Pinpoint the cell where the given text exists, returning its (x, y) midpoint coordinate. 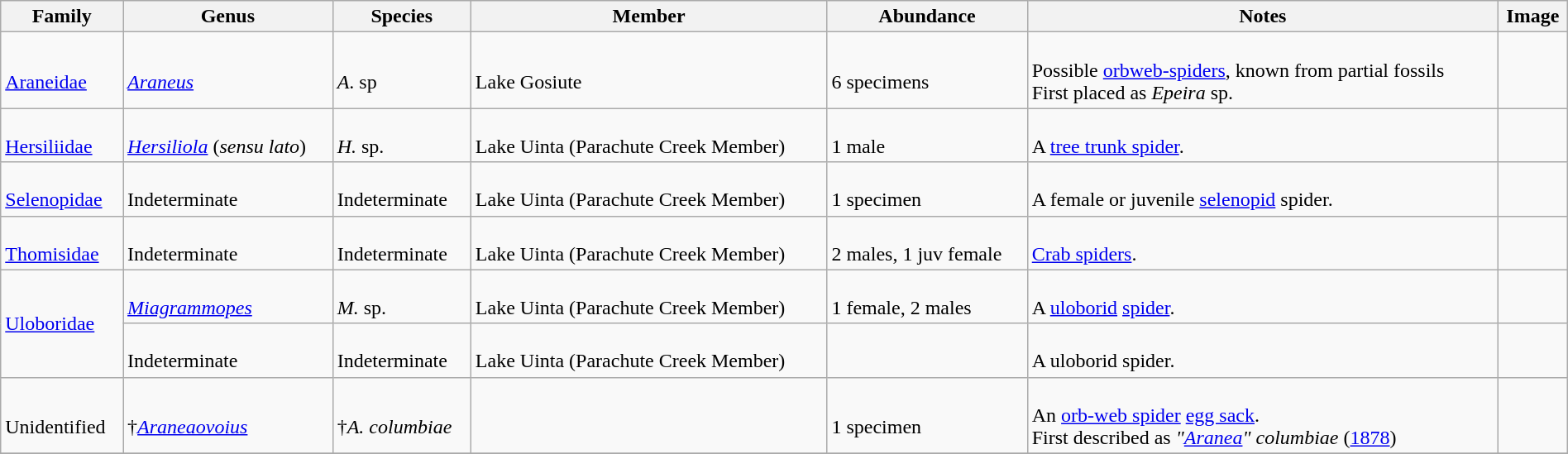
A. sp (402, 70)
Lake Gosiute (648, 70)
M. sp. (402, 296)
Miagrammopes (228, 296)
An orb-web spider egg sack.First described as "Aranea" columbiae (1878) (1262, 415)
Family (62, 17)
Araneus (228, 70)
1 male (927, 136)
Unidentified (62, 415)
Selenopidae (62, 189)
Genus (228, 17)
Abundance (927, 17)
†A. columbiae (402, 415)
A female or juvenile selenopid spider. (1262, 189)
Notes (1262, 17)
Crab spiders. (1262, 243)
Member (648, 17)
H. sp. (402, 136)
A tree trunk spider. (1262, 136)
Hersiliidae (62, 136)
Thomisidae (62, 243)
Possible orbweb-spiders, known from partial fossilsFirst placed as Epeira sp. (1262, 70)
Araneidae (62, 70)
Species (402, 17)
2 males, 1 juv female (927, 243)
Hersiliola (sensu lato) (228, 136)
6 specimens (927, 70)
Uloboridae (62, 323)
Image (1532, 17)
†Araneaovoius (228, 415)
1 female, 2 males (927, 296)
